Scan for the cell matching the given text and deliver its (x, y) coordinate at center. 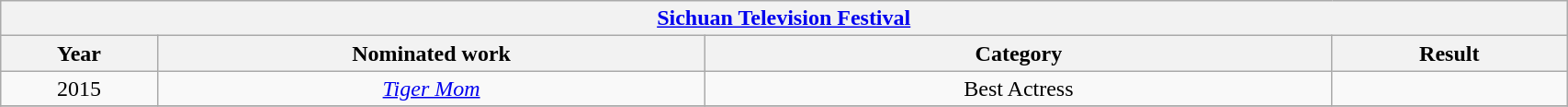
2015 (79, 89)
Result (1450, 53)
Nominated work (432, 53)
Best Actress (1019, 89)
Category (1019, 53)
Tiger Mom (432, 89)
Year (79, 53)
Sichuan Television Festival (784, 18)
